Identify which cell holds the provided text, then report its [x, y] central coordinate. 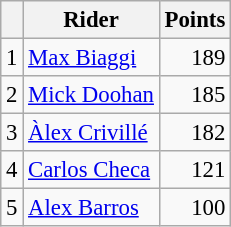
2 [12, 95]
Mick Doohan [92, 95]
Points [194, 20]
Carlos Checa [92, 170]
100 [194, 208]
4 [12, 170]
1 [12, 58]
182 [194, 133]
Alex Barros [92, 208]
189 [194, 58]
3 [12, 133]
Rider [92, 20]
Àlex Crivillé [92, 133]
Max Biaggi [92, 58]
121 [194, 170]
5 [12, 208]
185 [194, 95]
